Provide the (X, Y) coordinate of the cell's center where the given text is located.  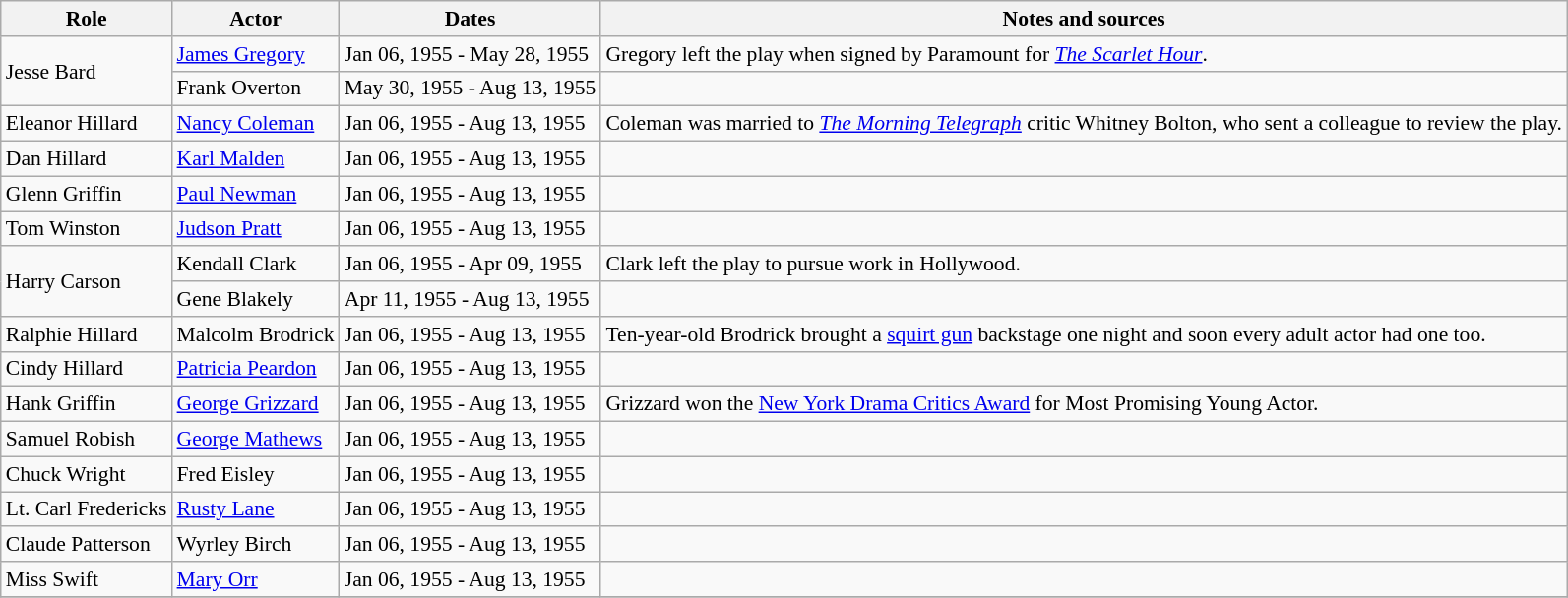
Lt. Carl Fredericks (87, 509)
Ten-year-old Brodrick brought a squirt gun backstage one night and soon every adult actor had one too. (1084, 334)
Malcolm Brodrick (256, 334)
Rusty Lane (256, 509)
Kendall Clark (256, 265)
Harry Carson (87, 281)
Chuck Wright (87, 474)
Role (87, 19)
Apr 11, 1955 - Aug 13, 1955 (470, 299)
Grizzard won the New York Drama Critics Award for Most Promising Young Actor. (1084, 404)
Dates (470, 19)
George Mathews (256, 440)
Clark left the play to pursue work in Hollywood. (1084, 265)
Mary Orr (256, 579)
Jan 06, 1955 - Apr 09, 1955 (470, 265)
James Gregory (256, 54)
May 30, 1955 - Aug 13, 1955 (470, 89)
Miss Swift (87, 579)
Hank Griffin (87, 404)
Notes and sources (1084, 19)
Wyrley Birch (256, 545)
Nancy Coleman (256, 124)
Actor (256, 19)
Gene Blakely (256, 299)
Frank Overton (256, 89)
Patricia Peardon (256, 369)
Eleanor Hillard (87, 124)
Jan 06, 1955 - May 28, 1955 (470, 54)
George Grizzard (256, 404)
Glenn Griffin (87, 194)
Coleman was married to The Morning Telegraph critic Whitney Bolton, who sent a colleague to review the play. (1084, 124)
Jesse Bard (87, 71)
Dan Hillard (87, 159)
Samuel Robish (87, 440)
Cindy Hillard (87, 369)
Karl Malden (256, 159)
Gregory left the play when signed by Paramount for The Scarlet Hour. (1084, 54)
Judson Pratt (256, 229)
Fred Eisley (256, 474)
Ralphie Hillard (87, 334)
Claude Patterson (87, 545)
Tom Winston (87, 229)
Paul Newman (256, 194)
